Return [x, y] of the center of cell containing provided text 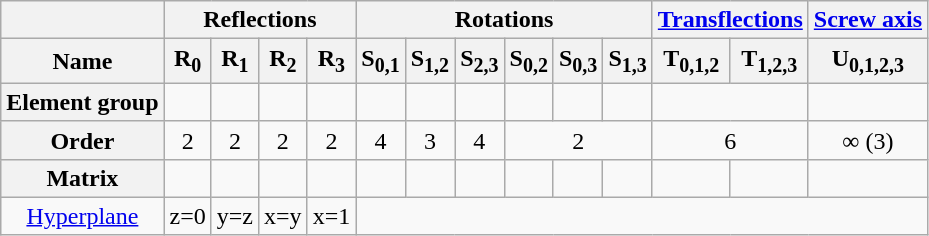
R2 [284, 61]
Reflections [260, 20]
Hyperplane [82, 216]
T1,2,3 [769, 61]
S2,3 [480, 61]
R0 [188, 61]
T0,1,2 [691, 61]
S0,2 [528, 61]
S1,2 [430, 61]
S1,3 [628, 61]
x=1 [332, 216]
z=0 [188, 216]
Matrix [82, 178]
y=z [234, 216]
S0,1 [380, 61]
Order [82, 140]
Name [82, 61]
S0,3 [578, 61]
∞ (3) [868, 140]
x=y [284, 216]
Screw axis [868, 20]
Rotations [504, 20]
R3 [332, 61]
Transflections [730, 20]
6 [730, 140]
3 [430, 140]
R1 [234, 61]
Element group [82, 102]
U0,1,2,3 [868, 61]
